Locate the cell with the specified text and output its [x, y] center coordinate. 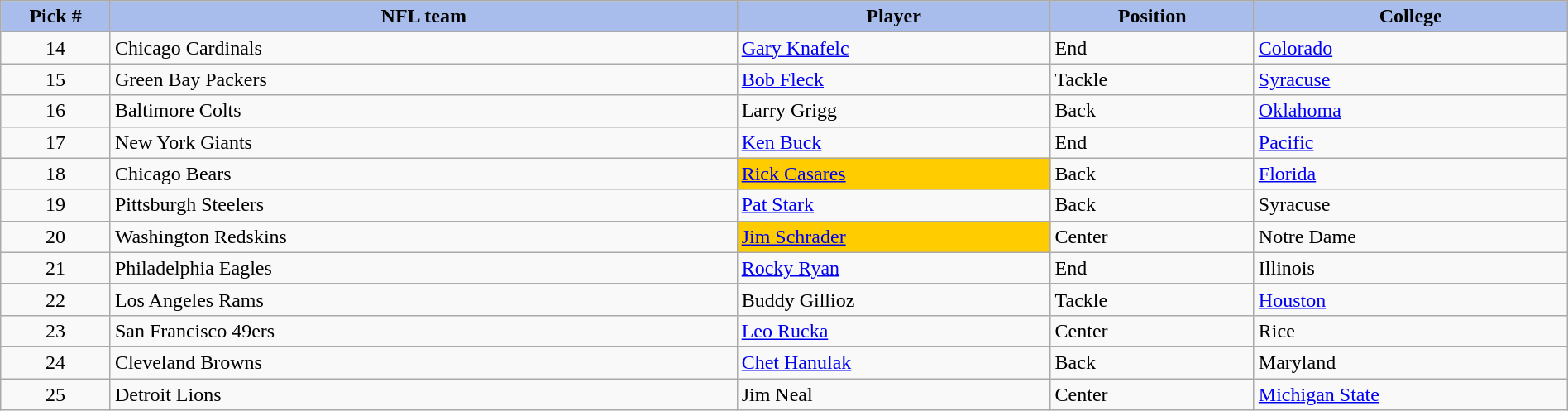
Notre Dame [1411, 237]
Jim Schrader [893, 237]
16 [56, 111]
20 [56, 237]
Rice [1411, 331]
San Francisco 49ers [423, 331]
Baltimore Colts [423, 111]
Ken Buck [893, 142]
College [1411, 17]
Chicago Bears [423, 174]
Chicago Cardinals [423, 48]
17 [56, 142]
Cleveland Browns [423, 362]
Pittsburgh Steelers [423, 205]
Larry Grigg [893, 111]
15 [56, 79]
19 [56, 205]
Los Angeles Rams [423, 299]
14 [56, 48]
22 [56, 299]
Florida [1411, 174]
New York Giants [423, 142]
Leo Rucka [893, 331]
Green Bay Packers [423, 79]
21 [56, 268]
Bob Fleck [893, 79]
Pat Stark [893, 205]
Washington Redskins [423, 237]
Oklahoma [1411, 111]
Detroit Lions [423, 394]
Jim Neal [893, 394]
Colorado [1411, 48]
25 [56, 394]
Pacific [1411, 142]
Maryland [1411, 362]
Pick # [56, 17]
Houston [1411, 299]
Rocky Ryan [893, 268]
Rick Casares [893, 174]
Illinois [1411, 268]
Gary Knafelc [893, 48]
Player [893, 17]
Philadelphia Eagles [423, 268]
Chet Hanulak [893, 362]
24 [56, 362]
18 [56, 174]
Position [1152, 17]
NFL team [423, 17]
Michigan State [1411, 394]
Buddy Gillioz [893, 299]
23 [56, 331]
